Provide the (X, Y) coordinate of the cell's center where the given text is located.  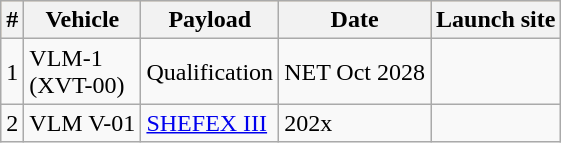
Vehicle (82, 20)
2 (12, 123)
Qualification (210, 72)
# (12, 20)
Launch site (496, 20)
SHEFEX III (210, 123)
202x (355, 123)
Date (355, 20)
1 (12, 72)
VLM V-01 (82, 123)
NET Oct 2028 (355, 72)
Payload (210, 20)
VLM-1(XVT-00) (82, 72)
